Locate the cell with the specified text and output its (x, y) center coordinate. 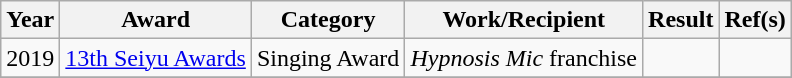
Work/Recipient (524, 20)
Result (681, 20)
13th Seiyu Awards (156, 58)
Hypnosis Mic franchise (524, 58)
Ref(s) (755, 20)
Year (30, 20)
Award (156, 20)
2019 (30, 58)
Category (328, 20)
Singing Award (328, 58)
